Find where the given text appears and provide that cell's center as [x, y] coordinate. 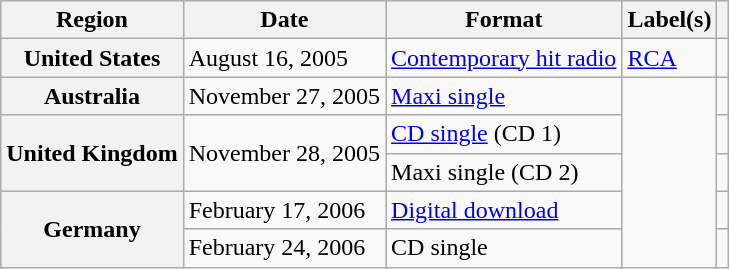
November 28, 2005 [284, 153]
Label(s) [670, 20]
United States [92, 58]
February 24, 2006 [284, 248]
November 27, 2005 [284, 96]
February 17, 2006 [284, 210]
Format [504, 20]
CD single (CD 1) [504, 134]
Region [92, 20]
Digital download [504, 210]
Maxi single [504, 96]
Date [284, 20]
Maxi single (CD 2) [504, 172]
Contemporary hit radio [504, 58]
United Kingdom [92, 153]
August 16, 2005 [284, 58]
RCA [670, 58]
Australia [92, 96]
CD single [504, 248]
Germany [92, 229]
